From the cell containing the given text, extract its center point as (x, y) coordinate. 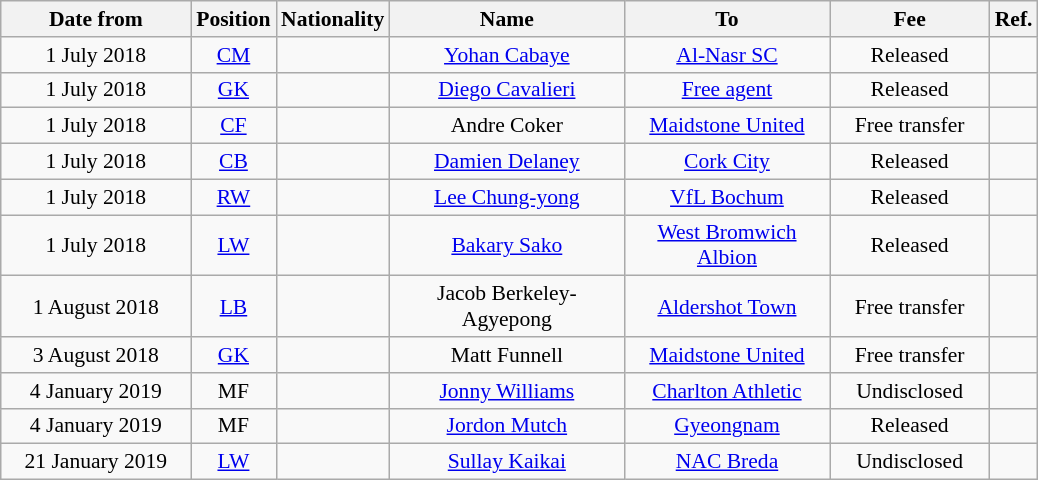
Gyeongnam (726, 426)
Name (506, 19)
Bakary Sako (506, 246)
Lee Chung-yong (506, 197)
21 January 2019 (96, 462)
Jordon Mutch (506, 426)
Al-Nasr SC (726, 55)
CM (234, 55)
Andre Coker (506, 126)
1 August 2018 (96, 306)
Fee (910, 19)
Date from (96, 19)
NAC Breda (726, 462)
Ref. (1014, 19)
Yohan Cabaye (506, 55)
Diego Cavalieri (506, 90)
Jonny Williams (506, 391)
Cork City (726, 162)
West Bromwich Albion (726, 246)
Damien Delaney (506, 162)
Nationality (332, 19)
Sullay Kaikai (506, 462)
3 August 2018 (96, 355)
RW (234, 197)
To (726, 19)
Free agent (726, 90)
Jacob Berkeley-Agyepong (506, 306)
Position (234, 19)
VfL Bochum (726, 197)
Charlton Athletic (726, 391)
Aldershot Town (726, 306)
Matt Funnell (506, 355)
CB (234, 162)
CF (234, 126)
LB (234, 306)
